For the text-containing cell, return its midpoint in [x, y] coordinate format. 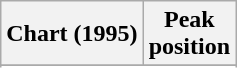
Chart (1995) [72, 34]
Peakposition [189, 34]
